Extract the (X, Y) coordinate from the center of the cell holding the provided text.  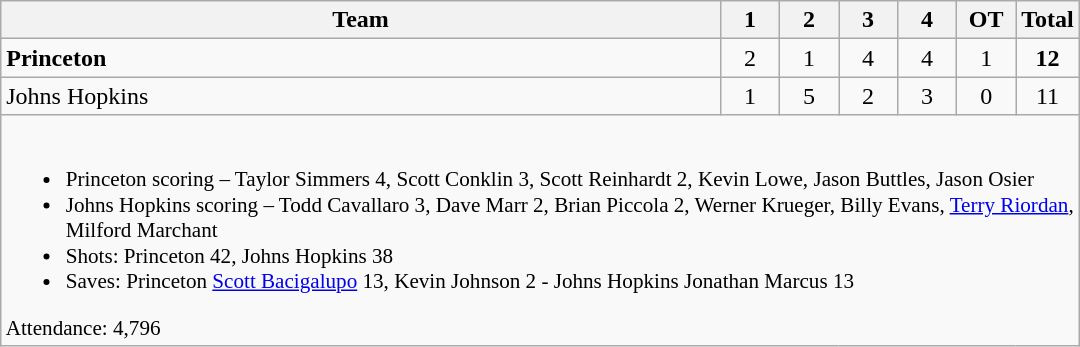
Princeton (361, 58)
OT (986, 20)
Team (361, 20)
12 (1048, 58)
Total (1048, 20)
0 (986, 96)
Johns Hopkins (361, 96)
11 (1048, 96)
5 (808, 96)
